From the cell containing the given text, extract its center point as [x, y] coordinate. 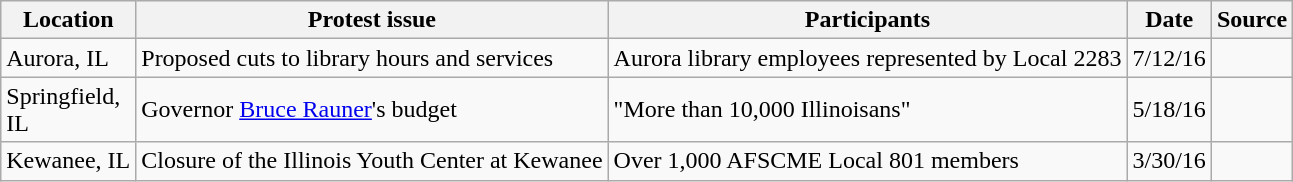
7/12/16 [1169, 58]
Governor Bruce Rauner's budget [372, 110]
Kewanee, IL [68, 161]
Closure of the Illinois Youth Center at Kewanee [372, 161]
Over 1,000 AFSCME Local 801 members [868, 161]
Aurora, IL [68, 58]
Location [68, 20]
Source [1252, 20]
Participants [868, 20]
5/18/16 [1169, 110]
Date [1169, 20]
"More than 10,000 Illinoisans" [868, 110]
Springfield,IL [68, 110]
Protest issue [372, 20]
Proposed cuts to library hours and services [372, 58]
3/30/16 [1169, 161]
Aurora library employees represented by Local 2283 [868, 58]
